Extract the [X, Y] coordinate from the center of the cell holding the provided text.  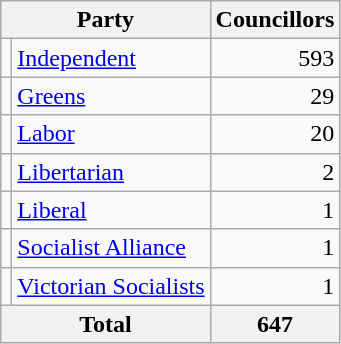
Liberal [111, 210]
Independent [111, 58]
20 [275, 134]
593 [275, 58]
Socialist Alliance [111, 248]
Party [106, 20]
2 [275, 172]
Councillors [275, 20]
Victorian Socialists [111, 286]
Libertarian [111, 172]
Greens [111, 96]
29 [275, 96]
647 [275, 324]
Total [106, 324]
Labor [111, 134]
